Provide the (X, Y) coordinate of the cell's center where the given text is located.  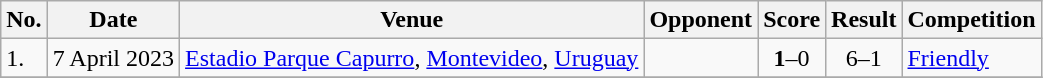
Competition (972, 20)
Score (792, 20)
Estadio Parque Capurro, Montevideo, Uruguay (412, 58)
Date (113, 20)
Venue (412, 20)
Opponent (701, 20)
No. (24, 20)
6–1 (864, 58)
1–0 (792, 58)
Friendly (972, 58)
Result (864, 20)
1. (24, 58)
7 April 2023 (113, 58)
